Provide the [X, Y] coordinate of the cell's center where the given text is located.  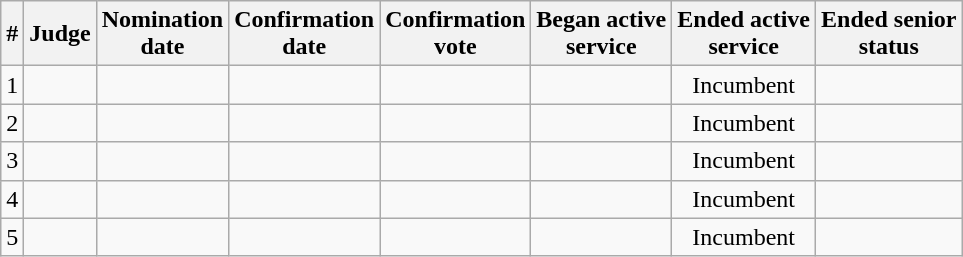
3 [12, 161]
Ended activeservice [744, 34]
Judge [60, 34]
Began activeservice [602, 34]
# [12, 34]
Ended seniorstatus [889, 34]
2 [12, 123]
Confirmationvote [456, 34]
Confirmationdate [304, 34]
5 [12, 237]
Nominationdate [162, 34]
1 [12, 85]
4 [12, 199]
